Detect which cell encompasses the target text, then output its (X, Y) center coordinate. 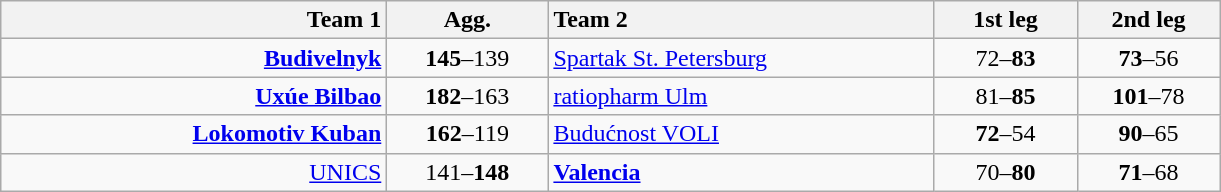
182–163 (468, 96)
1st leg (1006, 20)
Team 1 (194, 20)
2nd leg (1148, 20)
162–119 (468, 134)
Lokomotiv Kuban (194, 134)
81–85 (1006, 96)
73–56 (1148, 58)
101–78 (1148, 96)
ratiopharm Ulm (741, 96)
Agg. (468, 20)
Budivelnyk (194, 58)
Spartak St. Petersburg (741, 58)
90–65 (1148, 134)
Uxúe Bilbao (194, 96)
145–139 (468, 58)
72–83 (1006, 58)
70–80 (1006, 172)
Team 2 (741, 20)
Budućnost VOLI (741, 134)
UNICS (194, 172)
72–54 (1006, 134)
71–68 (1148, 172)
Valencia (741, 172)
141–148 (468, 172)
